Capture the cell that displays the provided text and extract its (X, Y) central coordinate. 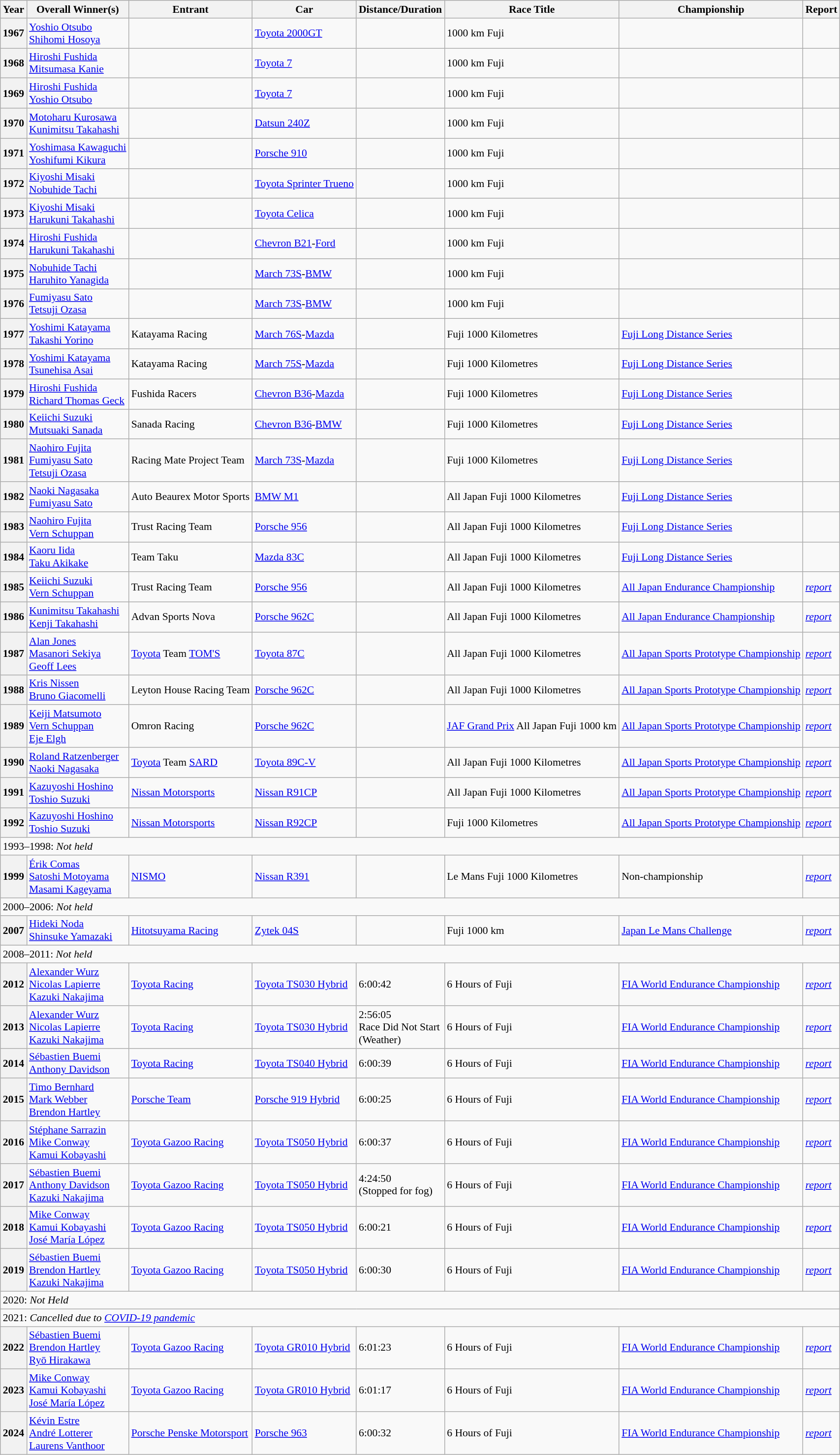
1993–1998: Not held (420, 847)
Racing Mate Project Team (191, 461)
Alan Jones Masanori Sekiya Geoff Lees (78, 653)
1981 (14, 461)
1969 (14, 93)
2020: Not Held (420, 1300)
Distance/Duration (401, 9)
6:00:39 (401, 1063)
Toyota Celica (304, 214)
4:24:50(Stopped for fog) (401, 1185)
2000–2006: Not held (420, 907)
Kévin Estre André Lotterer Laurens Vanthoor (78, 1433)
1989 (14, 726)
Non-championship (711, 877)
2007 (14, 930)
6:01:23 (401, 1348)
2022 (14, 1348)
Naohiro Fujita Vern Schuppan (78, 526)
2021: Cancelled due to COVID-19 pandemic (420, 1318)
Keiichi Suzuki Vern Schuppan (78, 588)
Hiroshi Fushida Yoshio Otsubo (78, 93)
1988 (14, 690)
2016 (14, 1143)
2024 (14, 1433)
Toyota 89C-V (304, 763)
Kiyoshi Misaki Nobuhide Tachi (78, 183)
Porsche Team (191, 1100)
Motoharu Kurosawa Kunimitsu Takahashi (78, 123)
March 76S-Mazda (304, 334)
Keiji Matsumoto Vern Schuppan Eje Elgh (78, 726)
6:00:30 (401, 1270)
Kris Nissen Bruno Giacomelli (78, 690)
1986 (14, 617)
March 73S-Mazda (304, 461)
Car (304, 9)
Hitotsuyama Racing (191, 930)
Toyota TS040 Hybrid (304, 1063)
Datsun 240Z (304, 123)
Championship (711, 9)
Hiroshi Fushida Harukuni Takahashi (78, 244)
Naoki Nagasaka Fumiyasu Sato (78, 497)
6:00:21 (401, 1227)
2019 (14, 1270)
Kiyoshi Misaki Harukuni Takahashi (78, 214)
Race Title (531, 9)
6:00:32 (401, 1433)
Keiichi Suzuki Mutsuaki Sanada (78, 424)
1972 (14, 183)
Fushida Racers (191, 394)
Advan Sports Nova (191, 617)
1967 (14, 33)
Chevron B21-Ford (304, 244)
Nissan R91CP (304, 792)
Kaoru Iida Taku Akikake (78, 557)
Toyota Team TOM'S (191, 653)
BMW M1 (304, 497)
Porsche 910 (304, 154)
NISMO (191, 877)
Zytek 04S (304, 930)
Toyota Sprinter Trueno (304, 183)
Fuji 1000 km (531, 930)
March 75S-Mazda (304, 364)
1968 (14, 63)
Sébastien Buemi Brendon Hartley Kazuki Nakajima (78, 1270)
Fumiyasu Sato Tetsuji Ozasa (78, 304)
Sébastien Buemi Anthony Davidson Kazuki Nakajima (78, 1185)
Mazda 83C (304, 557)
Hideki Noda Shinsuke Yamazaki (78, 930)
1973 (14, 214)
1974 (14, 244)
Auto Beaurex Motor Sports (191, 497)
Sanada Racing (191, 424)
1978 (14, 364)
1991 (14, 792)
2023 (14, 1391)
6:01:17 (401, 1391)
1977 (14, 334)
2008–2011: Not held (420, 955)
Toyota Team SARD (191, 763)
Nobuhide Tachi Haruhito Yanagida (78, 274)
2017 (14, 1185)
Roland Ratzenberger Naoki Nagasaka (78, 763)
Chevron B36-Mazda (304, 394)
1970 (14, 123)
Nissan R391 (304, 877)
Stéphane Sarrazin Mike Conway Kamui Kobayashi (78, 1143)
JAF Grand Prix All Japan Fuji 1000 km (531, 726)
Entrant (191, 9)
Japan Le Mans Challenge (711, 930)
Report (822, 9)
1987 (14, 653)
2014 (14, 1063)
2015 (14, 1100)
Érik Comas Satoshi Motoyama Masami Kageyama (78, 877)
Toyota 87C (304, 653)
1975 (14, 274)
1980 (14, 424)
Porsche 919 Hybrid (304, 1100)
Nissan R92CP (304, 823)
1992 (14, 823)
Yoshimi Katayama Tsunehisa Asai (78, 364)
2013 (14, 1027)
Overall Winner(s) (78, 9)
Naohiro Fujita Fumiyasu Sato Tetsuji Ozasa (78, 461)
Sébastien Buemi Anthony Davidson (78, 1063)
1999 (14, 877)
Chevron B36-BMW (304, 424)
Yoshio Otsubo Shihomi Hosoya (78, 33)
Hiroshi Fushida Mitsumasa Kanie (78, 63)
Kunimitsu Takahashi Kenji Takahashi (78, 617)
6:00:37 (401, 1143)
1982 (14, 497)
Leyton House Racing Team (191, 690)
Sébastien Buemi Brendon Hartley Ryō Hirakawa (78, 1348)
Timo Bernhard Mark Webber Brendon Hartley (78, 1100)
Toyota 2000GT (304, 33)
Porsche Penske Motorsport (191, 1433)
Yoshimi Katayama Takashi Yorino (78, 334)
2012 (14, 984)
1976 (14, 304)
6:00:25 (401, 1100)
1979 (14, 394)
Yoshimasa Kawaguchi Yoshifumi Kikura (78, 154)
2018 (14, 1227)
1990 (14, 763)
2:56:05 Race Did Not Start (Weather) (401, 1027)
Team Taku (191, 557)
Hiroshi Fushida Richard Thomas Geck (78, 394)
Omron Racing (191, 726)
1985 (14, 588)
1983 (14, 526)
1984 (14, 557)
Year (14, 9)
Porsche 963 (304, 1433)
6:00:42 (401, 984)
Le Mans Fuji 1000 Kilometres (531, 877)
1971 (14, 154)
